Locate the cell with the specified text and output its [x, y] center coordinate. 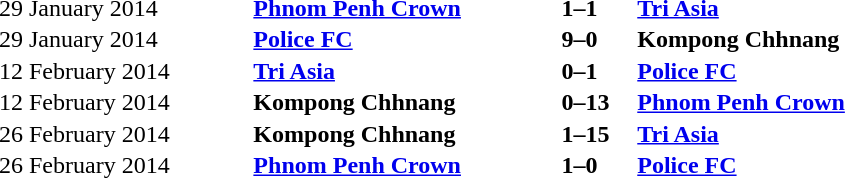
Police FC [406, 39]
9–0 [597, 39]
Tri Asia [406, 71]
0–1 [597, 71]
1–15 [597, 134]
0–13 [597, 103]
